Return the [x, y] coordinate for the center point of the cell that contains the specified text.  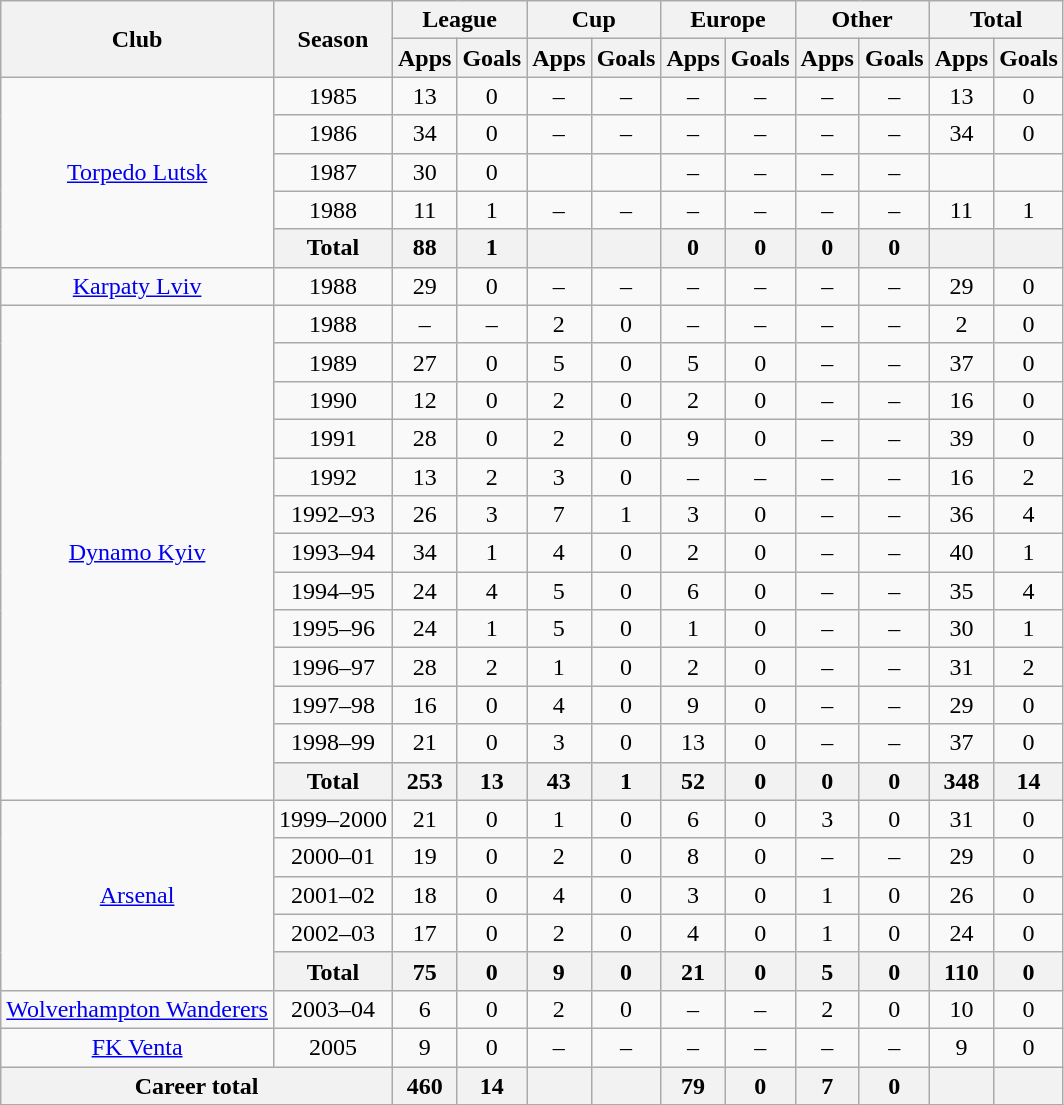
1989 [332, 362]
1998–99 [332, 743]
88 [424, 248]
2000–01 [332, 857]
1993–94 [332, 553]
12 [424, 400]
52 [693, 781]
1992 [332, 477]
79 [693, 1085]
2005 [332, 1047]
Career total [197, 1085]
1990 [332, 400]
253 [424, 781]
27 [424, 362]
Wolverhampton Wanderers [138, 1009]
348 [961, 781]
Season [332, 39]
Cup [594, 20]
1997–98 [332, 705]
460 [424, 1085]
110 [961, 971]
Other [862, 20]
17 [424, 933]
19 [424, 857]
1999–2000 [332, 819]
Dynamo Kyiv [138, 552]
League [459, 20]
2003–04 [332, 1009]
39 [961, 438]
FK Venta [138, 1047]
Karpaty Lviv [138, 286]
Europe [728, 20]
2001–02 [332, 895]
10 [961, 1009]
35 [961, 591]
Torpedo Lutsk [138, 172]
18 [424, 895]
Club [138, 39]
75 [424, 971]
1994–95 [332, 591]
1996–97 [332, 667]
2002–03 [332, 933]
1986 [332, 134]
8 [693, 857]
Arsenal [138, 895]
1995–96 [332, 629]
36 [961, 515]
1987 [332, 172]
43 [559, 781]
40 [961, 553]
1985 [332, 96]
1991 [332, 438]
1992–93 [332, 515]
